Return the [x, y] coordinate for the center point of the cell that contains the specified text.  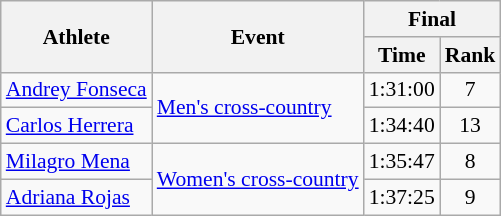
Milagro Mena [76, 162]
Carlos Herrera [76, 126]
Andrey Fonseca [76, 90]
1:35:47 [402, 162]
Athlete [76, 36]
Men's cross-country [258, 108]
1:34:40 [402, 126]
Rank [470, 55]
Event [258, 36]
13 [470, 126]
8 [470, 162]
1:37:25 [402, 197]
7 [470, 90]
1:31:00 [402, 90]
Women's cross-country [258, 180]
Time [402, 55]
Final [432, 19]
9 [470, 197]
Adriana Rojas [76, 197]
